Search for the cell housing the specified text and yield its [x, y] center coordinate. 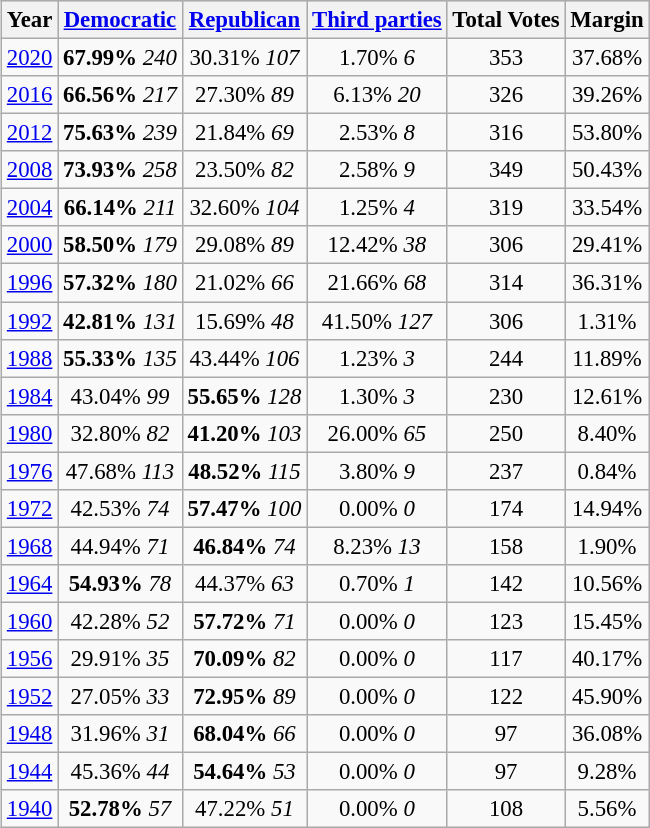
15.45% [607, 621]
142 [506, 584]
10.56% [607, 584]
66.14% 211 [120, 208]
21.84% 69 [244, 133]
27.05% 33 [120, 697]
53.80% [607, 133]
1.25% 4 [377, 208]
1952 [30, 697]
2004 [30, 208]
15.69% 48 [244, 321]
122 [506, 697]
43.04% 99 [120, 396]
2020 [30, 58]
46.84% 74 [244, 546]
66.56% 217 [120, 95]
123 [506, 621]
3.80% 9 [377, 471]
1.23% 3 [377, 358]
72.95% 89 [244, 697]
14.94% [607, 509]
52.78% 57 [120, 809]
0.70% 1 [377, 584]
1996 [30, 283]
1940 [30, 809]
29.91% 35 [120, 659]
158 [506, 546]
57.32% 180 [120, 283]
42.81% 131 [120, 321]
8.23% 13 [377, 546]
2008 [30, 170]
32.60% 104 [244, 208]
68.04% 66 [244, 734]
1972 [30, 509]
43.44% 106 [244, 358]
326 [506, 95]
1976 [30, 471]
39.26% [607, 95]
1948 [30, 734]
29.08% 89 [244, 245]
57.72% 71 [244, 621]
319 [506, 208]
44.94% 71 [120, 546]
33.54% [607, 208]
30.31% 107 [244, 58]
1960 [30, 621]
1992 [30, 321]
41.50% 127 [377, 321]
1.70% 6 [377, 58]
37.68% [607, 58]
108 [506, 809]
50.43% [607, 170]
117 [506, 659]
2016 [30, 95]
12.61% [607, 396]
349 [506, 170]
70.09% 82 [244, 659]
2.53% 8 [377, 133]
45.36% 44 [120, 772]
1964 [30, 584]
36.31% [607, 283]
47.22% 51 [244, 809]
1988 [30, 358]
21.02% 66 [244, 283]
54.93% 78 [120, 584]
57.47% 100 [244, 509]
1.31% [607, 321]
41.20% 103 [244, 433]
Third parties [377, 20]
Democratic [120, 20]
1.30% 3 [377, 396]
2.58% 9 [377, 170]
237 [506, 471]
1944 [30, 772]
8.40% [607, 433]
5.56% [607, 809]
67.99% 240 [120, 58]
58.50% 179 [120, 245]
1968 [30, 546]
Year [30, 20]
2000 [30, 245]
40.17% [607, 659]
1984 [30, 396]
9.28% [607, 772]
244 [506, 358]
12.42% 38 [377, 245]
45.90% [607, 697]
31.96% 31 [120, 734]
Margin [607, 20]
250 [506, 433]
1980 [30, 433]
Total Votes [506, 20]
75.63% 239 [120, 133]
2012 [30, 133]
54.64% 53 [244, 772]
Republican [244, 20]
27.30% 89 [244, 95]
47.68% 113 [120, 471]
55.65% 128 [244, 396]
353 [506, 58]
21.66% 68 [377, 283]
6.13% 20 [377, 95]
44.37% 63 [244, 584]
26.00% 65 [377, 433]
55.33% 135 [120, 358]
32.80% 82 [120, 433]
316 [506, 133]
174 [506, 509]
1.90% [607, 546]
23.50% 82 [244, 170]
42.28% 52 [120, 621]
230 [506, 396]
48.52% 115 [244, 471]
73.93% 258 [120, 170]
11.89% [607, 358]
0.84% [607, 471]
29.41% [607, 245]
1956 [30, 659]
314 [506, 283]
36.08% [607, 734]
42.53% 74 [120, 509]
